For the text-containing cell, return its midpoint in (X, Y) coordinate format. 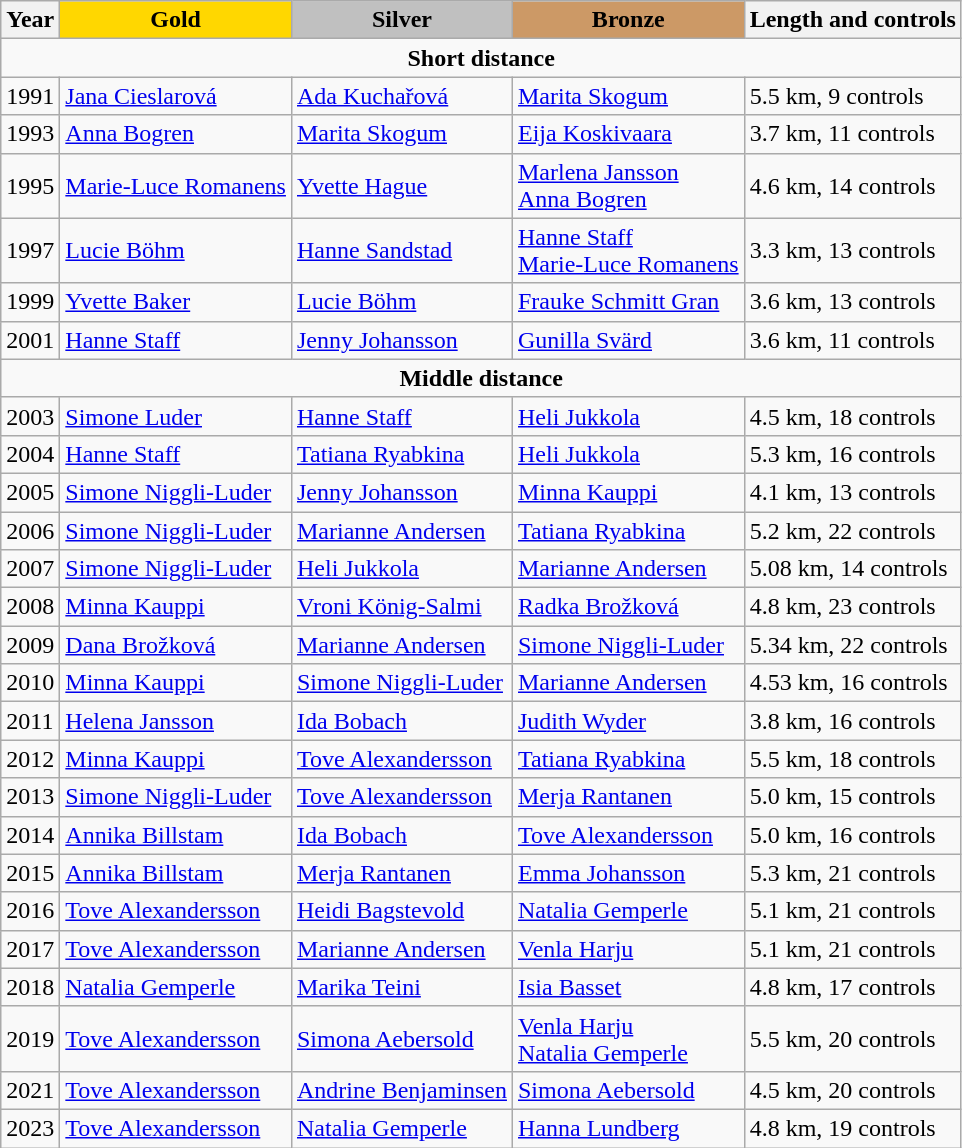
4.1 km, 13 controls (852, 492)
Simone Luder (176, 416)
3.8 km, 16 controls (852, 721)
Marlena Jansson Anna Bogren (628, 186)
1995 (30, 186)
5.2 km, 22 controls (852, 531)
Hanne Sandstad (402, 250)
5.08 km, 14 controls (852, 569)
3.3 km, 13 controls (852, 250)
2019 (30, 1038)
Emma Johansson (628, 873)
2003 (30, 416)
Marika Teini (402, 987)
3.6 km, 11 controls (852, 340)
5.0 km, 15 controls (852, 797)
Silver (402, 20)
Frauke Schmitt Gran (628, 302)
2009 (30, 645)
Hanne Staff Marie-Luce Romanens (628, 250)
Year (30, 20)
2004 (30, 454)
5.5 km, 9 controls (852, 96)
4.5 km, 20 controls (852, 1090)
2005 (30, 492)
1997 (30, 250)
2008 (30, 607)
5.3 km, 21 controls (852, 873)
Anna Bogren (176, 134)
Eija Koskivaara (628, 134)
1999 (30, 302)
Venla Harju (628, 949)
Length and controls (852, 20)
2001 (30, 340)
3.7 km, 11 controls (852, 134)
2013 (30, 797)
Yvette Baker (176, 302)
Helena Jansson (176, 721)
2016 (30, 911)
4.5 km, 18 controls (852, 416)
2018 (30, 987)
2015 (30, 873)
Venla Harju Natalia Gemperle (628, 1038)
Middle distance (482, 378)
5.0 km, 16 controls (852, 835)
5.34 km, 22 controls (852, 645)
4.53 km, 16 controls (852, 683)
2014 (30, 835)
2021 (30, 1090)
Gunilla Svärd (628, 340)
Gold (176, 20)
5.5 km, 20 controls (852, 1038)
Isia Basset (628, 987)
2017 (30, 949)
Ada Kuchařová (402, 96)
2012 (30, 759)
5.3 km, 16 controls (852, 454)
2011 (30, 721)
Judith Wyder (628, 721)
2006 (30, 531)
Vroni König-Salmi (402, 607)
4.8 km, 19 controls (852, 1128)
Andrine Benjaminsen (402, 1090)
2023 (30, 1128)
2007 (30, 569)
4.6 km, 14 controls (852, 186)
Radka Brožková (628, 607)
1991 (30, 96)
Bronze (628, 20)
Jana Cieslarová (176, 96)
1993 (30, 134)
2010 (30, 683)
Heidi Bagstevold (402, 911)
4.8 km, 23 controls (852, 607)
3.6 km, 13 controls (852, 302)
Yvette Hague (402, 186)
Dana Brožková (176, 645)
5.5 km, 18 controls (852, 759)
Short distance (482, 58)
Hanna Lundberg (628, 1128)
4.8 km, 17 controls (852, 987)
Marie-Luce Romanens (176, 186)
